Scan for the cell matching the given text and deliver its [X, Y] coordinate at center. 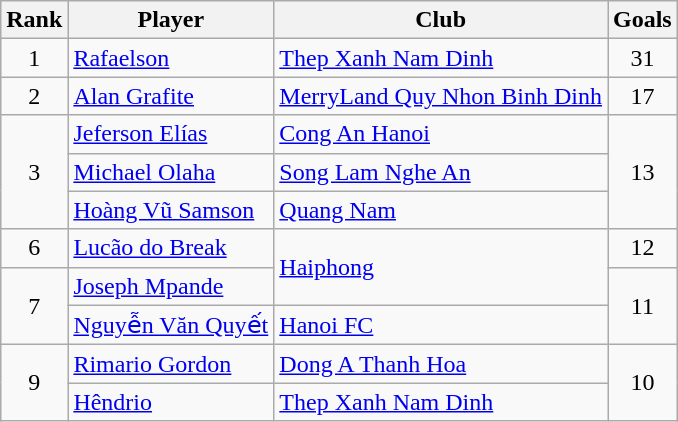
Jeferson Elías [171, 134]
Nguyễn Văn Quyết [171, 325]
Lucão do Break [171, 248]
Hanoi FC [441, 325]
Haiphong [441, 267]
6 [34, 248]
1 [34, 58]
12 [643, 248]
3 [34, 172]
9 [34, 383]
Hêndrio [171, 402]
Rafaelson [171, 58]
Hoàng Vũ Samson [171, 210]
Cong An Hanoi [441, 134]
11 [643, 306]
Player [171, 20]
13 [643, 172]
Rank [34, 20]
Joseph Mpande [171, 286]
17 [643, 96]
2 [34, 96]
Song Lam Nghe An [441, 172]
Rimario Gordon [171, 364]
Quang Nam [441, 210]
Dong A Thanh Hoa [441, 364]
Goals [643, 20]
Alan Grafite [171, 96]
Club [441, 20]
31 [643, 58]
MerryLand Quy Nhon Binh Dinh [441, 96]
10 [643, 383]
7 [34, 306]
Michael Olaha [171, 172]
